From the cell containing the given text, extract its center point as [x, y] coordinate. 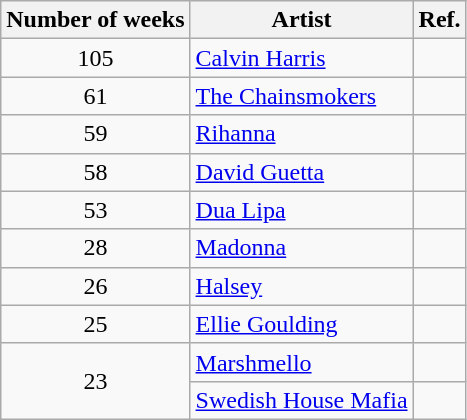
Number of weeks [96, 20]
53 [96, 210]
Calvin Harris [302, 58]
Rihanna [302, 134]
Swedish House Mafia [302, 400]
105 [96, 58]
Madonna [302, 248]
Marshmello [302, 362]
28 [96, 248]
Ellie Goulding [302, 324]
59 [96, 134]
The Chainsmokers [302, 96]
Ref. [440, 20]
25 [96, 324]
23 [96, 381]
Artist [302, 20]
Halsey [302, 286]
58 [96, 172]
61 [96, 96]
David Guetta [302, 172]
26 [96, 286]
Dua Lipa [302, 210]
